Scan for the cell matching the given text and deliver its [x, y] coordinate at center. 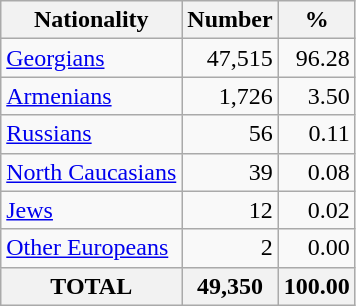
96.28 [316, 58]
0.02 [316, 210]
North Caucasians [92, 172]
0.08 [316, 172]
% [316, 20]
Russians [92, 134]
Georgians [92, 58]
49,350 [230, 286]
56 [230, 134]
Nationality [92, 20]
0.11 [316, 134]
Number [230, 20]
100.00 [316, 286]
3.50 [316, 96]
1,726 [230, 96]
TOTAL [92, 286]
39 [230, 172]
0.00 [316, 248]
Jews [92, 210]
2 [230, 248]
Armenians [92, 96]
12 [230, 210]
Other Europeans [92, 248]
47,515 [230, 58]
